Scan for the cell matching the given text and deliver its (X, Y) coordinate at center. 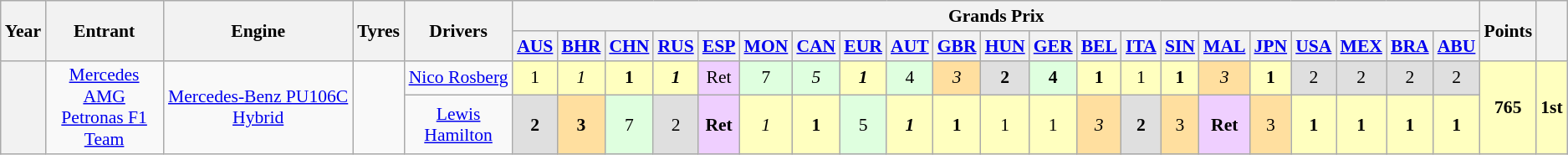
BRA (1410, 46)
AUS (535, 46)
Points (1508, 30)
Drivers (458, 30)
1st (1552, 107)
Nico Rosberg (458, 77)
Mercedes AMGPetronas F1 Team (104, 107)
RUS (676, 46)
Grands Prix (996, 16)
EUR (863, 46)
Year (23, 30)
765 (1508, 107)
BEL (1099, 46)
GBR (957, 46)
ABU (1457, 46)
GER (1054, 46)
ITA (1141, 46)
USA (1313, 46)
Mercedes-Benz PU106C Hybrid (258, 107)
BHR (580, 46)
MAL (1224, 46)
MON (766, 46)
ESP (719, 46)
SIN (1180, 46)
Tyres (378, 30)
MEX (1361, 46)
HUN (1005, 46)
CHN (629, 46)
Entrant (104, 30)
AUT (910, 46)
Lewis Hamilton (458, 126)
Engine (258, 30)
JPN (1270, 46)
CAN (816, 46)
